Provide the (x, y) coordinate of the cell's center where the given text is located.  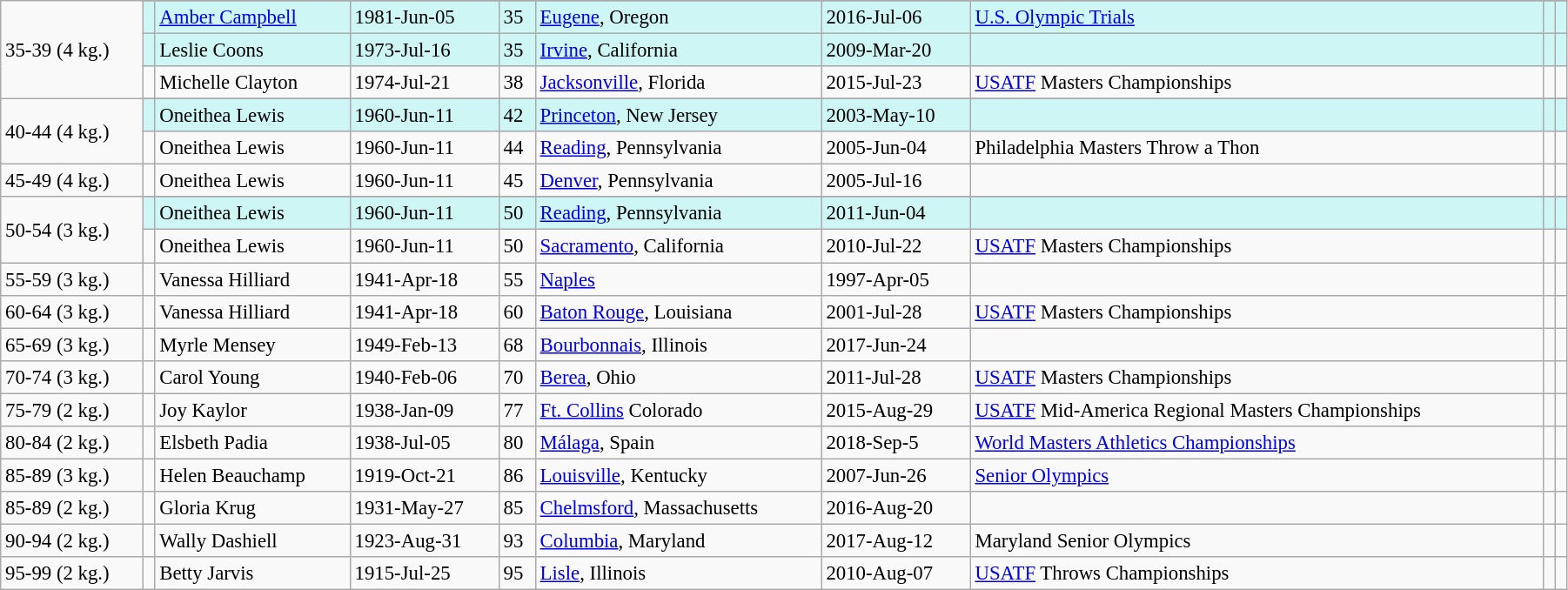
2010-Aug-07 (896, 573)
55 (517, 279)
Ft. Collins Colorado (679, 410)
95-99 (2 kg.) (72, 573)
USATF Mid-America Regional Masters Championships (1256, 410)
60-64 (3 kg.) (72, 312)
Gloria Krug (252, 508)
Joy Kaylor (252, 410)
Málaga, Spain (679, 443)
Jacksonville, Florida (679, 83)
Naples (679, 279)
45 (517, 181)
38 (517, 83)
85-89 (2 kg.) (72, 508)
Carol Young (252, 377)
2011-Jul-28 (896, 377)
Louisville, Kentucky (679, 475)
40-44 (4 kg.) (72, 132)
2009-Mar-20 (896, 50)
2016-Aug-20 (896, 508)
1981-Jun-05 (425, 17)
70-74 (3 kg.) (72, 377)
Philadelphia Masters Throw a Thon (1256, 148)
1923-Aug-31 (425, 540)
80 (517, 443)
85 (517, 508)
Helen Beauchamp (252, 475)
Chelmsford, Massachusetts (679, 508)
1974-Jul-21 (425, 83)
1973-Jul-16 (425, 50)
2011-Jun-04 (896, 213)
Princeton, New Jersey (679, 116)
1938-Jan-09 (425, 410)
44 (517, 148)
Columbia, Maryland (679, 540)
60 (517, 312)
2010-Jul-22 (896, 246)
2007-Jun-26 (896, 475)
Leslie Coons (252, 50)
Denver, Pennsylvania (679, 181)
95 (517, 573)
Bourbonnais, Illinois (679, 345)
Maryland Senior Olympics (1256, 540)
2001-Jul-28 (896, 312)
Irvine, California (679, 50)
Betty Jarvis (252, 573)
85-89 (3 kg.) (72, 475)
2017-Aug-12 (896, 540)
World Masters Athletics Championships (1256, 443)
1949-Feb-13 (425, 345)
1931-May-27 (425, 508)
35-39 (4 kg.) (72, 50)
Baton Rouge, Louisiana (679, 312)
80-84 (2 kg.) (72, 443)
42 (517, 116)
Lisle, Illinois (679, 573)
Amber Campbell (252, 17)
2005-Jul-16 (896, 181)
1938-Jul-05 (425, 443)
2015-Aug-29 (896, 410)
Berea, Ohio (679, 377)
65-69 (3 kg.) (72, 345)
45-49 (4 kg.) (72, 181)
USATF Throws Championships (1256, 573)
Elsbeth Padia (252, 443)
75-79 (2 kg.) (72, 410)
68 (517, 345)
2005-Jun-04 (896, 148)
1915-Jul-25 (425, 573)
U.S. Olympic Trials (1256, 17)
2018-Sep-5 (896, 443)
77 (517, 410)
55-59 (3 kg.) (72, 279)
93 (517, 540)
Eugene, Oregon (679, 17)
2003-May-10 (896, 116)
2017-Jun-24 (896, 345)
86 (517, 475)
50-54 (3 kg.) (72, 230)
70 (517, 377)
2015-Jul-23 (896, 83)
1997-Apr-05 (896, 279)
90-94 (2 kg.) (72, 540)
1919-Oct-21 (425, 475)
Myrle Mensey (252, 345)
Senior Olympics (1256, 475)
1940-Feb-06 (425, 377)
Wally Dashiell (252, 540)
Michelle Clayton (252, 83)
2016-Jul-06 (896, 17)
Sacramento, California (679, 246)
